Scan for the cell matching the given text and deliver its [X, Y] coordinate at center. 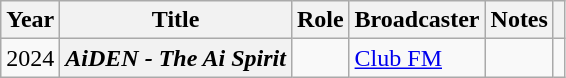
AiDEN - The Ai Spirit [176, 58]
2024 [30, 58]
Role [320, 20]
Year [30, 20]
Club FM [417, 58]
Notes [519, 20]
Broadcaster [417, 20]
Title [176, 20]
